Extract the (X, Y) coordinate from the center of the cell holding the provided text.  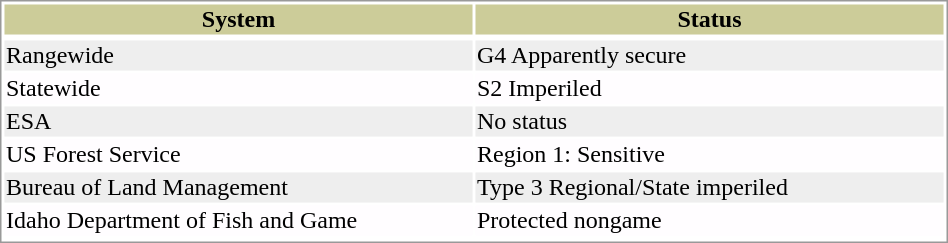
S2 Imperiled (710, 89)
G4 Apparently secure (710, 55)
Region 1: Sensitive (710, 155)
Statewide (238, 89)
Bureau of Land Management (238, 187)
ESA (238, 121)
Type 3 Regional/State imperiled (710, 187)
US Forest Service (238, 155)
System (238, 19)
Idaho Department of Fish and Game (238, 221)
No status (710, 121)
Rangewide (238, 55)
Status (710, 19)
Protected nongame (710, 221)
